Provide the (x, y) coordinate of the cell's center where the given text is located.  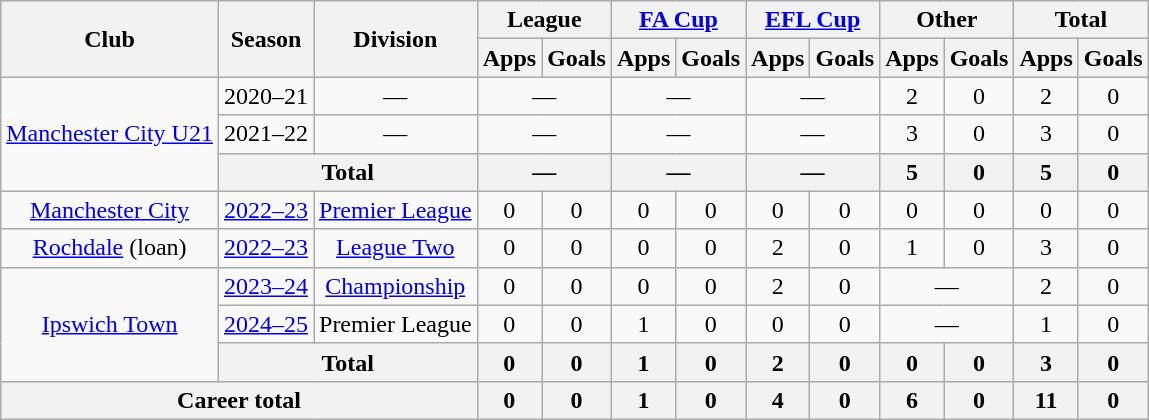
EFL Cup (813, 20)
Career total (239, 400)
11 (1046, 400)
League (544, 20)
Manchester City U21 (110, 134)
2021–22 (266, 134)
Club (110, 39)
Championship (396, 286)
Manchester City (110, 210)
Division (396, 39)
League Two (396, 248)
FA Cup (678, 20)
Other (947, 20)
4 (778, 400)
Ipswich Town (110, 324)
2024–25 (266, 324)
6 (912, 400)
Season (266, 39)
2023–24 (266, 286)
Rochdale (loan) (110, 248)
2020–21 (266, 96)
